Determine the [X, Y] coordinate at the center of the cell enclosing the given text.  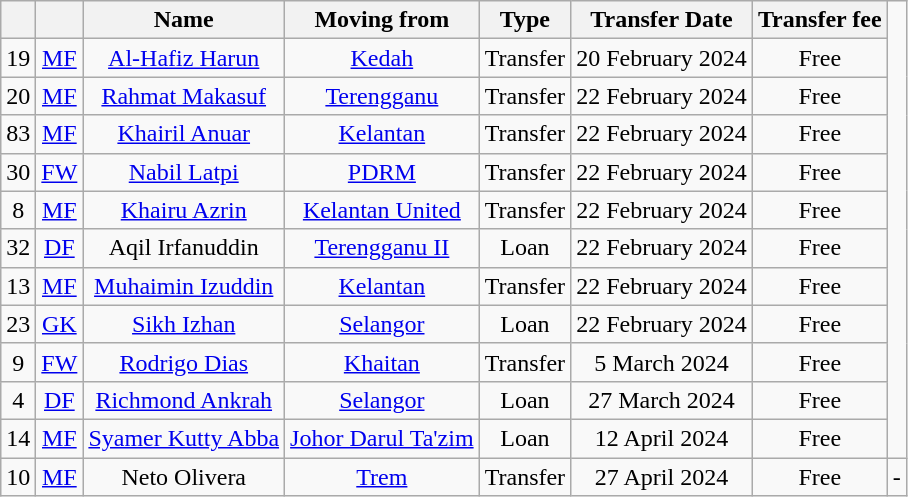
GK [60, 324]
83 [18, 134]
PDRM [382, 172]
Sikh Izhan [184, 324]
Khaitan [382, 362]
13 [18, 286]
32 [18, 248]
Transfer Date [662, 20]
Terengganu [382, 96]
23 [18, 324]
19 [18, 58]
Nabil Latpi [184, 172]
30 [18, 172]
14 [18, 438]
Muhaimin Izuddin [184, 286]
Kelantan United [382, 210]
Khairil Anuar [184, 134]
9 [18, 362]
12 April 2024 [662, 438]
5 March 2024 [662, 362]
20 [18, 96]
- [896, 477]
10 [18, 477]
Type [525, 20]
Khairu Azrin [184, 210]
Neto Olivera [184, 477]
Syamer Kutty Abba [184, 438]
Johor Darul Ta'zim [382, 438]
Al-Hafiz Harun [184, 58]
Transfer fee [820, 20]
Moving from [382, 20]
Terengganu II [382, 248]
Name [184, 20]
Kedah [382, 58]
Rodrigo Dias [184, 362]
20 February 2024 [662, 58]
Richmond Ankrah [184, 400]
4 [18, 400]
Aqil Irfanuddin [184, 248]
27 April 2024 [662, 477]
27 March 2024 [662, 400]
Rahmat Makasuf [184, 96]
Trem [382, 477]
8 [18, 210]
